Identify which cell holds the provided text, then report its [x, y] central coordinate. 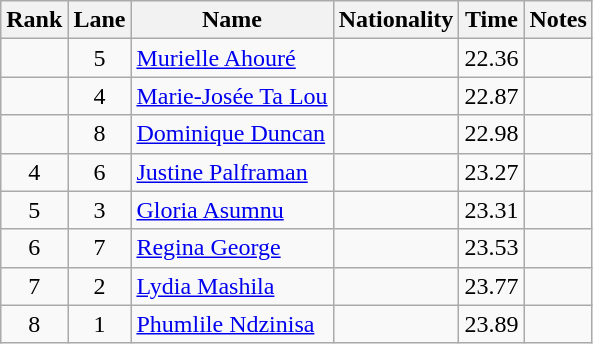
Dominique Duncan [232, 134]
1 [100, 324]
2 [100, 286]
Name [232, 20]
Gloria Asumnu [232, 210]
22.36 [492, 58]
Rank [34, 20]
Marie-Josée Ta Lou [232, 96]
Lydia Mashila [232, 286]
Justine Palframan [232, 172]
Murielle Ahouré [232, 58]
23.31 [492, 210]
Time [492, 20]
22.87 [492, 96]
23.89 [492, 324]
3 [100, 210]
Regina George [232, 248]
23.53 [492, 248]
23.77 [492, 286]
Phumlile Ndzinisa [232, 324]
Nationality [396, 20]
Lane [100, 20]
22.98 [492, 134]
23.27 [492, 172]
Notes [558, 20]
